Search for the cell housing the specified text and yield its [X, Y] center coordinate. 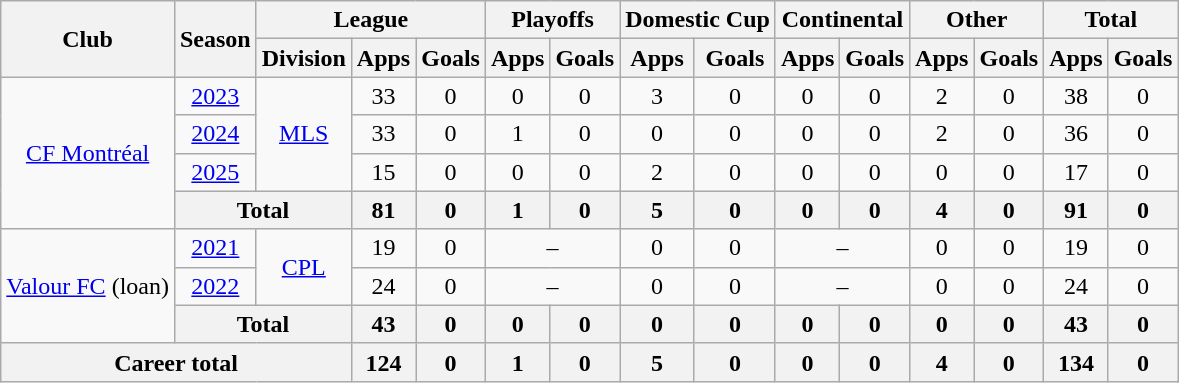
2023 [215, 96]
Club [88, 39]
36 [1076, 134]
3 [658, 96]
Domestic Cup [698, 20]
Continental [842, 20]
134 [1076, 362]
Other [977, 20]
15 [383, 172]
2021 [215, 248]
Career total [176, 362]
38 [1076, 96]
CPL [304, 267]
Season [215, 39]
Playoffs [552, 20]
91 [1076, 210]
2024 [215, 134]
81 [383, 210]
MLS [304, 134]
2025 [215, 172]
CF Montréal [88, 153]
Division [304, 58]
2022 [215, 286]
124 [383, 362]
League [370, 20]
17 [1076, 172]
Valour FC (loan) [88, 286]
